Pinpoint the cell where the given text exists, returning its [x, y] midpoint coordinate. 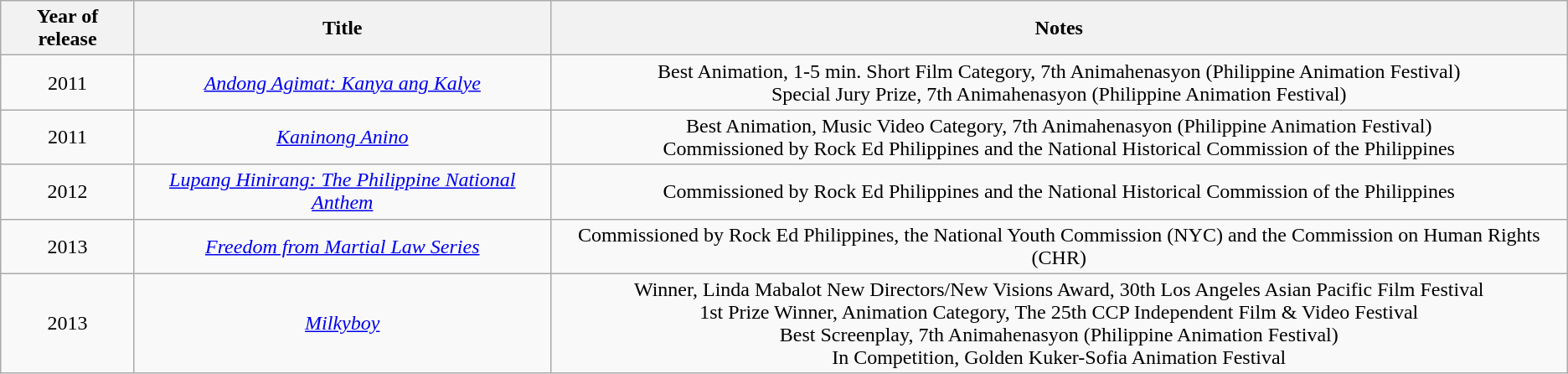
Andong Agimat: Kanya ang Kalye [342, 82]
Kaninong Anino [342, 138]
Title [342, 29]
Year of release [67, 29]
Lupang Hinirang: The Philippine National Anthem [342, 191]
Freedom from Martial Law Series [342, 247]
Milkyboy [342, 324]
Notes [1059, 29]
Commissioned by Rock Ed Philippines, the National Youth Commission (NYC) and the Commission on Human Rights (CHR) [1059, 247]
2012 [67, 191]
Commissioned by Rock Ed Philippines and the National Historical Commission of the Philippines [1059, 191]
